Search for the cell housing the specified text and yield its (X, Y) center coordinate. 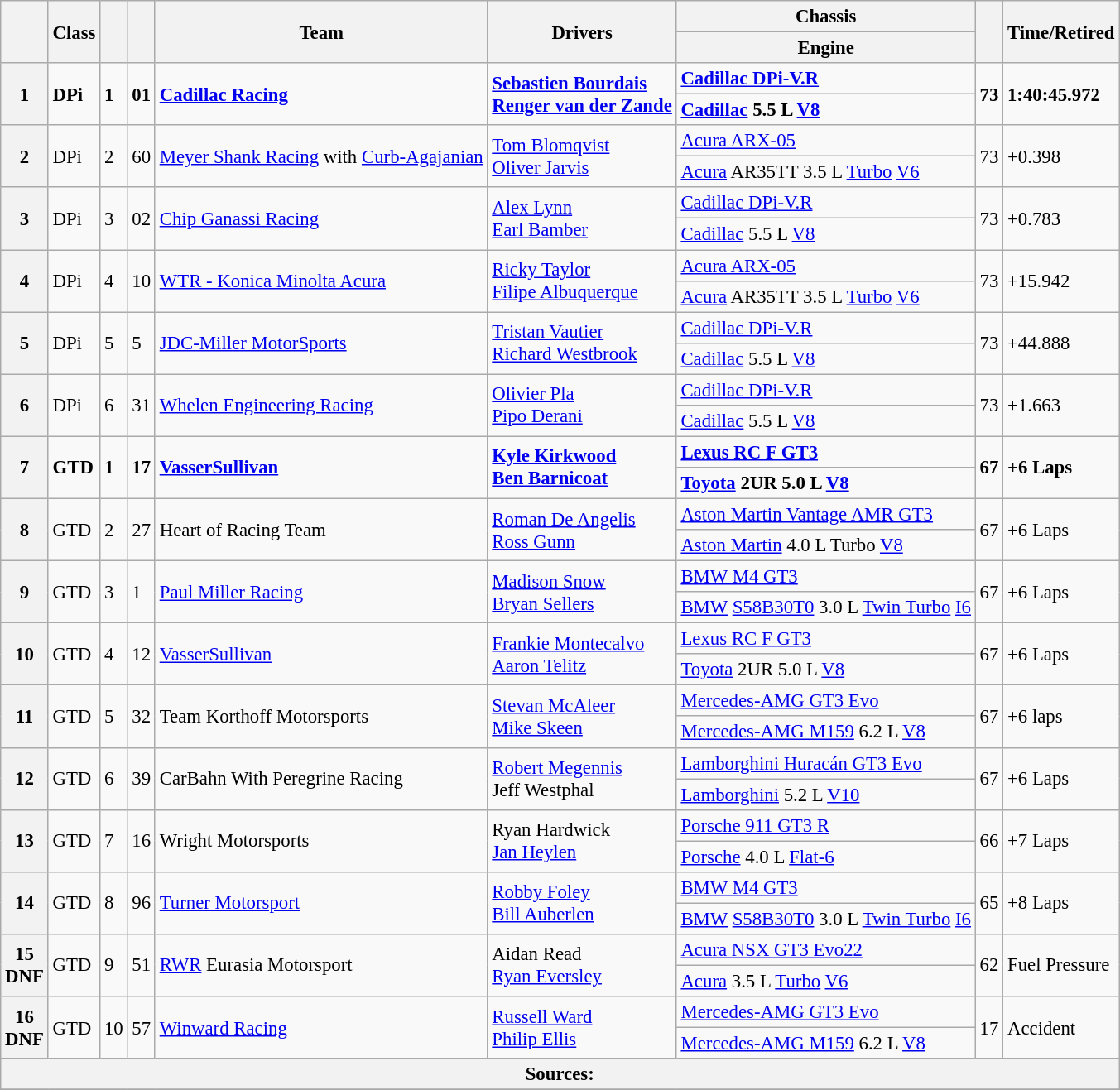
Drivers (582, 31)
1:40:45.972 (1061, 94)
16 (141, 841)
Porsche 911 GT3 R (826, 825)
15DNF (25, 965)
14 (25, 904)
Olivier Pla Pipo Derani (582, 406)
Russell Ward Philip Ellis (582, 1028)
51 (141, 965)
Acura NSX GT3 Evo22 (826, 950)
+6 laps (1061, 717)
Alex Lynn Earl Bamber (582, 218)
Tristan Vautier Richard Westbrook (582, 343)
Engine (826, 48)
96 (141, 904)
11 (25, 717)
27 (141, 530)
60 (141, 156)
+8 Laps (1061, 904)
Kyle Kirkwood Ben Barnicoat (582, 467)
02 (141, 218)
Robert Megennis Jeff Westphal (582, 778)
Sebastien Bourdais Renger van der Zande (582, 94)
Sources: (560, 1074)
WTR - Konica Minolta Acura (321, 281)
Meyer Shank Racing with Curb-Agajanian (321, 156)
+1.663 (1061, 406)
+44.888 (1061, 343)
Cadillac Racing (321, 94)
Team Korthoff Motorsports (321, 717)
Robby Foley Bill Auberlen (582, 904)
Ryan Hardwick Jan Heylen (582, 841)
Aidan Read Ryan Eversley (582, 965)
Ricky Taylor Filipe Albuquerque (582, 281)
Accident (1061, 1028)
39 (141, 778)
Chassis (826, 17)
Chip Ganassi Racing (321, 218)
Winward Racing (321, 1028)
13 (25, 841)
Team (321, 31)
65 (988, 904)
+15.942 (1061, 281)
Roman De Angelis Ross Gunn (582, 530)
32 (141, 717)
Turner Motorsport (321, 904)
Whelen Engineering Racing (321, 406)
31 (141, 406)
Heart of Racing Team (321, 530)
62 (988, 965)
Frankie Montecalvo Aaron Telitz (582, 654)
+0.398 (1061, 156)
Time/Retired (1061, 31)
Madison Snow Bryan Sellers (582, 593)
01 (141, 94)
RWR Eurasia Motorsport (321, 965)
Stevan McAleer Mike Skeen (582, 717)
57 (141, 1028)
JDC-Miller MotorSports (321, 343)
Lamborghini Huracán GT3 Evo (826, 763)
Class (75, 31)
+0.783 (1061, 218)
66 (988, 841)
Tom Blomqvist Oliver Jarvis (582, 156)
16DNF (25, 1028)
Aston Martin 4.0 L Turbo V8 (826, 545)
CarBahn With Peregrine Racing (321, 778)
Acura 3.5 L Turbo V6 (826, 981)
Lamborghini 5.2 L V10 (826, 795)
Porsche 4.0 L Flat-6 (826, 857)
Wright Motorsports (321, 841)
+7 Laps (1061, 841)
Paul Miller Racing (321, 593)
Fuel Pressure (1061, 965)
Aston Martin Vantage AMR GT3 (826, 514)
